Return the [X, Y] coordinate for the center point of the cell that contains the specified text.  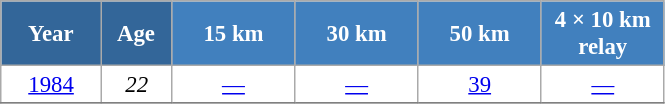
4 × 10 km relay [602, 34]
Age [136, 34]
22 [136, 85]
1984 [52, 85]
50 km [480, 34]
15 km [234, 34]
30 km [356, 34]
39 [480, 85]
Year [52, 34]
